Output the [x, y] coordinate of the center of the cell containing the given text.  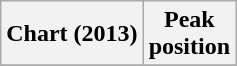
Chart (2013) [72, 34]
Peakposition [189, 34]
